For the text-containing cell, return its midpoint in [x, y] coordinate format. 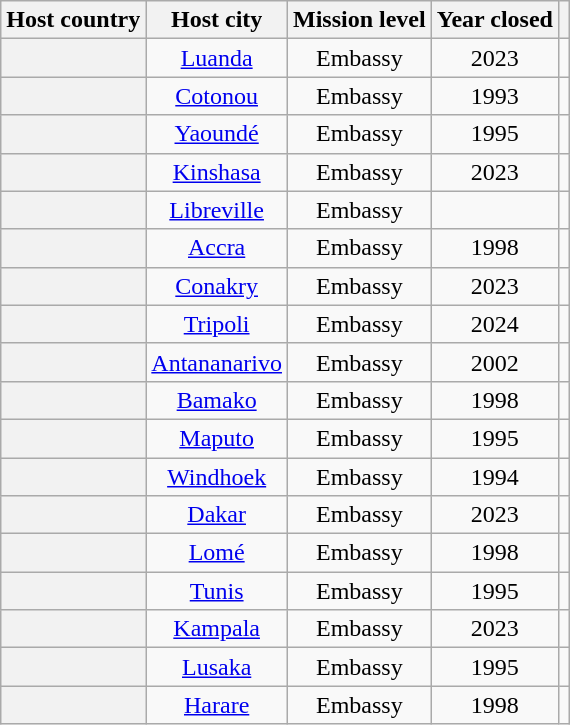
Host city [217, 20]
2002 [494, 362]
Maputo [217, 438]
Kinshasa [217, 172]
Host country [74, 20]
Kampala [217, 629]
Accra [217, 248]
Tripoli [217, 324]
Libreville [217, 210]
Windhoek [217, 477]
Cotonou [217, 96]
Year closed [494, 20]
Antananarivo [217, 362]
1993 [494, 96]
Lusaka [217, 667]
Yaoundé [217, 134]
Dakar [217, 515]
2024 [494, 324]
Mission level [359, 20]
1994 [494, 477]
Bamako [217, 400]
Lomé [217, 553]
Tunis [217, 591]
Harare [217, 705]
Conakry [217, 286]
Luanda [217, 58]
